Scan for the cell matching the given text and deliver its (X, Y) coordinate at center. 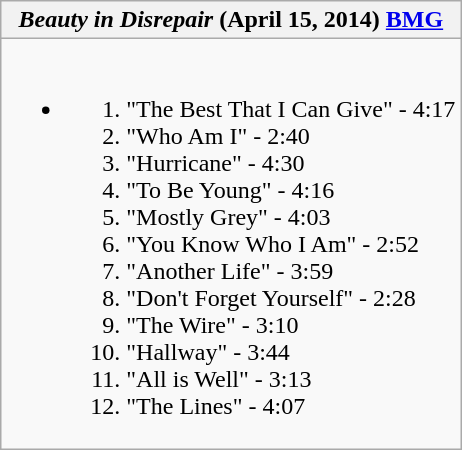
Beauty in Disrepair (April 15, 2014) BMG (231, 20)
